Capture the cell that displays the provided text and extract its (x, y) central coordinate. 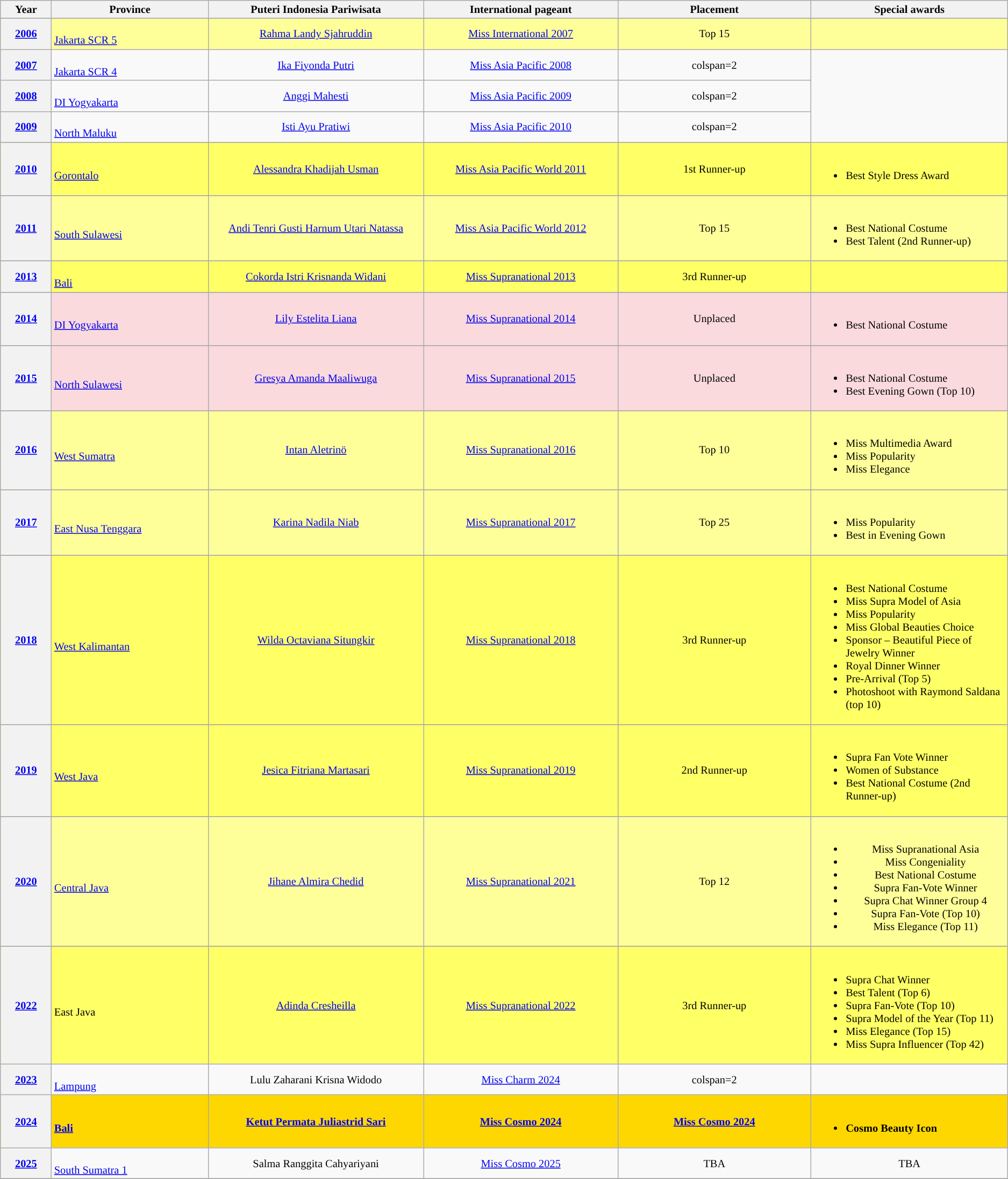
West Java (130, 770)
Lily Estelita Liana (316, 318)
Placement (714, 9)
Adinda Cresheilla (316, 1005)
Miss Supranational 2013 (520, 277)
South Sumatra 1 (130, 1163)
2020 (26, 881)
Miss Supranational 2022 (520, 1005)
West Sumatra (130, 450)
Gorontalo (130, 169)
Best National CostumeBest Talent (2nd Runner-up) (910, 228)
2024 (26, 1121)
South Sulawesi (130, 228)
Miss Asia Pacific World 2011 (520, 169)
Lampung (130, 1080)
2018 (26, 640)
2009 (26, 127)
Miss Supranational 2016 (520, 450)
Miss Supranational 2019 (520, 770)
Isti Ayu Pratiwi (316, 127)
Rahma Landy Sjahruddin (316, 34)
West Kalimantan (130, 640)
East Nusa Tenggara (130, 522)
2011 (26, 228)
Jihane Almira Chedid (316, 881)
2016 (26, 450)
Wilda Octaviana Situngkir (316, 640)
International pageant (520, 9)
1st Runner-up (714, 169)
2007 (26, 65)
Top 25 (714, 522)
Miss Asia Pacific 2010 (520, 127)
2nd Runner-up (714, 770)
Miss Supranational 2018 (520, 640)
Jakarta SCR 4 (130, 65)
Miss Multimedia AwardMiss PopularityMiss Elegance (910, 450)
Jakarta SCR 5 (130, 34)
Miss Supranational 2017 (520, 522)
Anggi Mahesti (316, 96)
Province (130, 9)
Central Java (130, 881)
Salma Ranggita Cahyariyani (316, 1163)
Puteri Indonesia Pariwisata (316, 9)
Top 12 (714, 881)
Miss International 2007 (520, 34)
Lulu Zaharani Krisna Widodo (316, 1080)
Alessandra Khadijah Usman (316, 169)
Ika Fiyonda Putri (316, 65)
East Java (130, 1005)
Supra Chat WinnerBest Talent (Top 6)Supra Fan-Vote (Top 10)Supra Model of the Year (Top 11)Miss Elegance (Top 15)Miss Supra Influencer (Top 42) (910, 1005)
Andi Tenri Gusti Harnum Utari Natassa (316, 228)
Best National CostumeBest Evening Gown (Top 10) (910, 378)
Supra Fan Vote WinnerWomen of SubstanceBest National Costume (2nd Runner-up) (910, 770)
Best Style Dress Award (910, 169)
2015 (26, 378)
Miss Supranational 2014 (520, 318)
Miss Cosmo 2025 (520, 1163)
Karina Nadila Niab (316, 522)
Cosmo Beauty Icon (910, 1121)
2010 (26, 169)
2017 (26, 522)
2013 (26, 277)
Miss Charm 2024 (520, 1080)
Jesica Fitriana Martasari (316, 770)
North Sulawesi (130, 378)
Miss PopularityBest in Evening Gown (910, 522)
2006 (26, 34)
Miss Supranational 2015 (520, 378)
North Maluku (130, 127)
2023 (26, 1080)
Year (26, 9)
Miss Asia Pacific 2008 (520, 65)
2025 (26, 1163)
2008 (26, 96)
2014 (26, 318)
2019 (26, 770)
2022 (26, 1005)
Cokorda Istri Krisnanda Widani (316, 277)
Miss Asia Pacific 2009 (520, 96)
Intan Aletrinö (316, 450)
Miss Asia Pacific World 2012 (520, 228)
Top 10 (714, 450)
Special awards (910, 9)
Best National Costume (910, 318)
Ketut Permata Juliastrid Sari (316, 1121)
Gresya Amanda Maaliwuga (316, 378)
Miss Supranational 2021 (520, 881)
